Provide the [X, Y] coordinate of the cell's center where the given text is located.  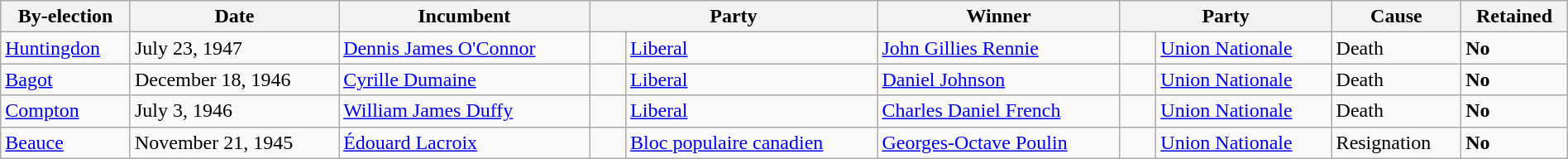
Cyrille Dumaine [465, 79]
By-election [66, 17]
Compton [66, 111]
Retained [1515, 17]
Daniel Johnson [999, 79]
July 3, 1946 [234, 111]
John Gillies Rennie [999, 48]
Charles Daniel French [999, 111]
Dennis James O'Connor [465, 48]
William James Duffy [465, 111]
Huntingdon [66, 48]
Date [234, 17]
December 18, 1946 [234, 79]
Cause [1396, 17]
Bloc populaire canadien [752, 142]
July 23, 1947 [234, 48]
November 21, 1945 [234, 142]
Resignation [1396, 142]
Bagot [66, 79]
Incumbent [465, 17]
Winner [999, 17]
Beauce [66, 142]
Édouard Lacroix [465, 142]
Georges-Octave Poulin [999, 142]
